For the text-containing cell, return its midpoint in (x, y) coordinate format. 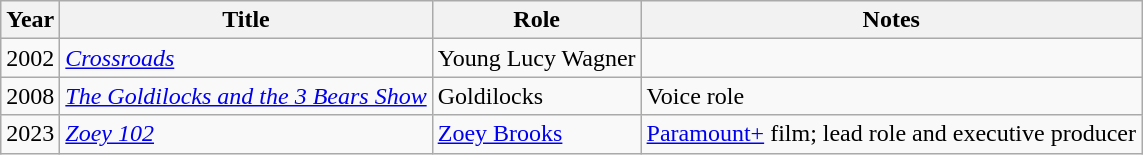
Paramount+ film; lead role and executive producer (891, 134)
2008 (30, 96)
Young Lucy Wagner (536, 58)
Zoey 102 (246, 134)
2023 (30, 134)
Title (246, 20)
The Goldilocks and the 3 Bears Show (246, 96)
Year (30, 20)
Notes (891, 20)
Voice role (891, 96)
Crossroads (246, 58)
Role (536, 20)
2002 (30, 58)
Zoey Brooks (536, 134)
Goldilocks (536, 96)
